Locate the cell with the specified text and output its [x, y] center coordinate. 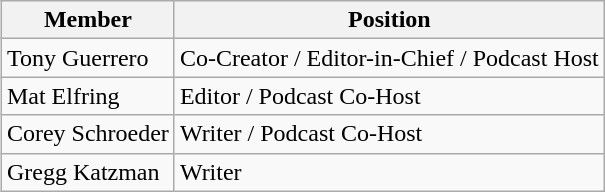
Tony Guerrero [88, 58]
Position [389, 20]
Member [88, 20]
Gregg Katzman [88, 172]
Editor / Podcast Co-Host [389, 96]
Writer [389, 172]
Corey Schroeder [88, 134]
Co-Creator / Editor-in-Chief / Podcast Host [389, 58]
Writer / Podcast Co-Host [389, 134]
Mat Elfring [88, 96]
